Determine the [X, Y] coordinate at the center of the cell enclosing the given text.  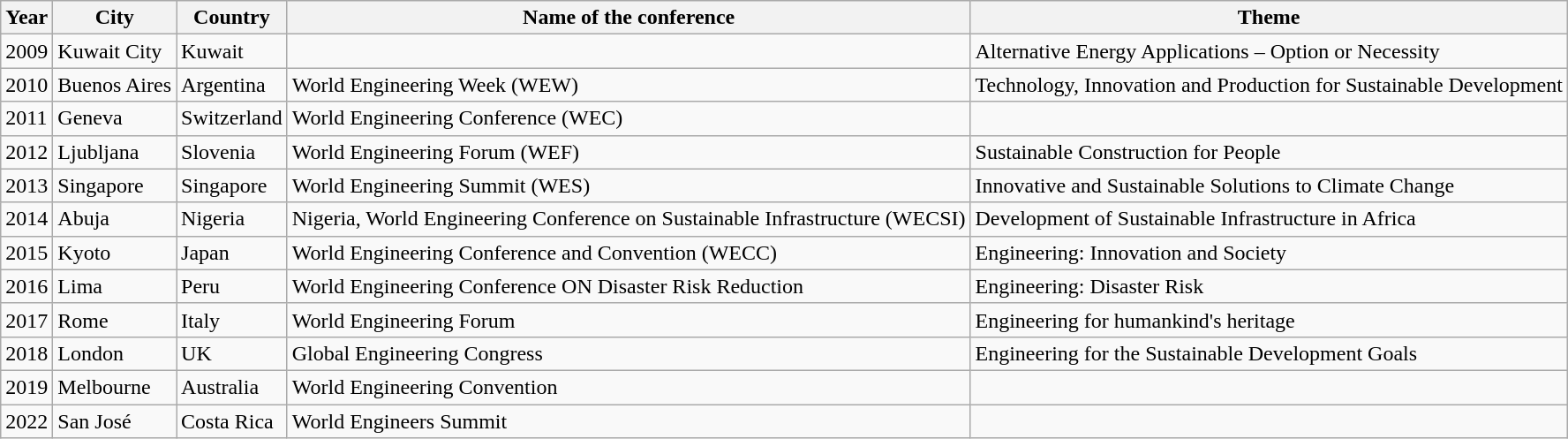
World Engineering Convention [629, 387]
Engineering for the Sustainable Development Goals [1269, 353]
Peru [232, 286]
Switzerland [232, 118]
Year [26, 18]
Name of the conference [629, 18]
Nigeria [232, 219]
2012 [26, 152]
Nigeria, World Engineering Conference on Sustainable Infrastructure (WECSI) [629, 219]
2010 [26, 85]
2014 [26, 219]
Global Engineering Congress [629, 353]
World Engineering Conference ON Disaster Risk Reduction [629, 286]
2009 [26, 51]
Sustainable Construction for People [1269, 152]
Kyoto [115, 253]
Kuwait [232, 51]
World Engineers Summit [629, 421]
Technology, Innovation and Production for Sustainable Development [1269, 85]
Buenos Aires [115, 85]
Geneva [115, 118]
World Engineering Forum [629, 320]
Country [232, 18]
Abuja [115, 219]
Australia [232, 387]
2013 [26, 185]
Japan [232, 253]
London [115, 353]
2022 [26, 421]
Lima [115, 286]
Costa Rica [232, 421]
World Engineering Conference and Convention (WECC) [629, 253]
City [115, 18]
2018 [26, 353]
World Engineering Summit (WES) [629, 185]
San José [115, 421]
2011 [26, 118]
Slovenia [232, 152]
Kuwait City [115, 51]
World Engineering Forum (WEF) [629, 152]
World Engineering Week (WEW) [629, 85]
Innovative and Sustainable Solutions to Climate Change [1269, 185]
Argentina [232, 85]
World Engineering Conference (WEC) [629, 118]
Engineering: Disaster Risk [1269, 286]
Ljubljana [115, 152]
2015 [26, 253]
2017 [26, 320]
Rome [115, 320]
2016 [26, 286]
Engineering for humankind's heritage [1269, 320]
2019 [26, 387]
Melbourne [115, 387]
Alternative Energy Applications – Option or Necessity [1269, 51]
Engineering: Innovation and Society [1269, 253]
Development of Sustainable Infrastructure in Africa [1269, 219]
Italy [232, 320]
UK [232, 353]
Theme [1269, 18]
